Provide the (x, y) coordinate of the cell's center where the given text is located.  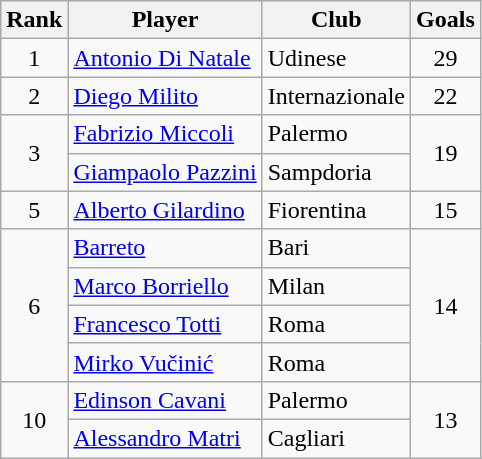
13 (446, 419)
Bari (336, 248)
Alessandro Matri (165, 438)
Barreto (165, 248)
Fiorentina (336, 210)
Sampdoria (336, 172)
6 (34, 305)
3 (34, 153)
Player (165, 20)
Cagliari (336, 438)
10 (34, 419)
2 (34, 96)
Edinson Cavani (165, 400)
19 (446, 153)
1 (34, 58)
Internazionale (336, 96)
Goals (446, 20)
Milan (336, 286)
Club (336, 20)
Alberto Gilardino (165, 210)
22 (446, 96)
14 (446, 305)
Antonio Di Natale (165, 58)
Francesco Totti (165, 324)
Marco Borriello (165, 286)
15 (446, 210)
Mirko Vučinić (165, 362)
5 (34, 210)
Udinese (336, 58)
Diego Milito (165, 96)
Giampaolo Pazzini (165, 172)
Rank (34, 20)
Fabrizio Miccoli (165, 134)
29 (446, 58)
